Scan for the cell matching the given text and deliver its [x, y] coordinate at center. 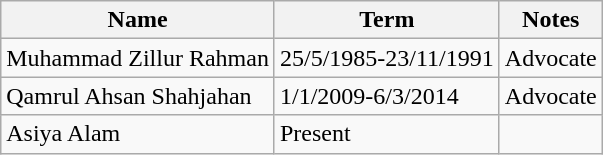
Notes [550, 20]
Name [138, 20]
25/5/1985-23/11/1991 [386, 58]
Qamrul Ahsan Shahjahan [138, 96]
Present [386, 134]
Asiya Alam [138, 134]
Term [386, 20]
1/1/2009-6/3/2014 [386, 96]
Muhammad Zillur Rahman [138, 58]
